Scan for the cell matching the given text and deliver its [X, Y] coordinate at center. 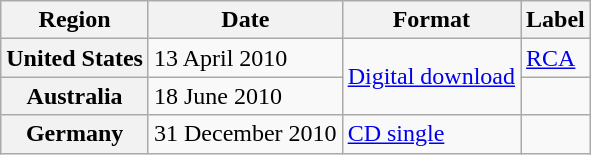
Date [245, 20]
Label [556, 20]
31 December 2010 [245, 134]
Digital download [431, 77]
13 April 2010 [245, 58]
Germany [75, 134]
CD single [431, 134]
Format [431, 20]
Region [75, 20]
18 June 2010 [245, 96]
RCA [556, 58]
United States [75, 58]
Australia [75, 96]
